Pinpoint the cell where the given text exists, returning its [x, y] midpoint coordinate. 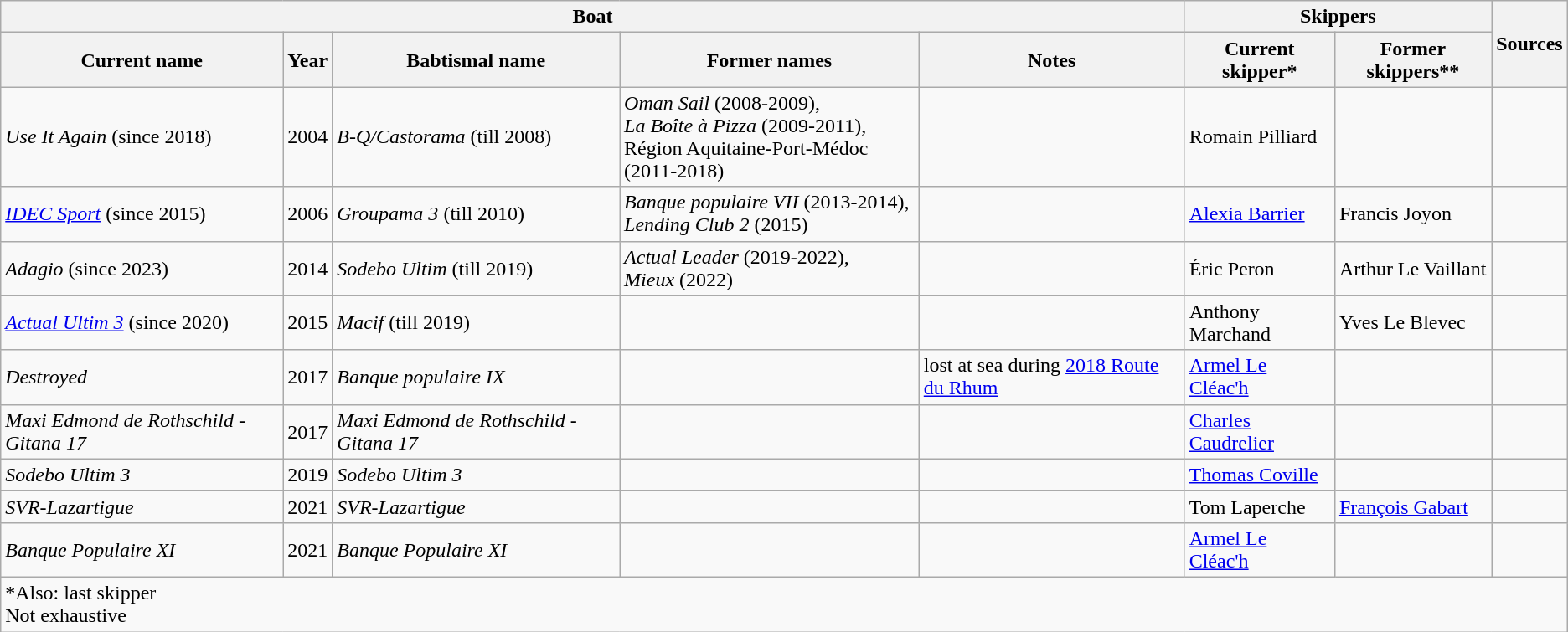
Éric Peron [1260, 268]
Sources [1529, 44]
Yves Le Blevec [1412, 323]
Current name [142, 60]
2015 [308, 323]
Actual Ultim 3 (since 2020) [142, 323]
Sodebo Ultim (till 2019) [476, 268]
2004 [308, 137]
Macif (till 2019) [476, 323]
Oman Sail (2008-2009),La Boîte à Pizza (2009-2011),Région Aquitaine-Port-Médoc (2011-2018) [770, 137]
2014 [308, 268]
Arthur Le Vaillant [1412, 268]
2006 [308, 214]
Actual Leader (2019-2022),Mieux (2022) [770, 268]
Anthony Marchand [1260, 323]
Charles Caudrelier [1260, 432]
Tom Laperche [1260, 506]
IDEC Sport (since 2015) [142, 214]
Babtismal name [476, 60]
Banque populaire VII (2013-2014),Lending Club 2 (2015) [770, 214]
Skippers [1338, 17]
Adagio (since 2023) [142, 268]
Romain Pilliard [1260, 137]
Groupama 3 (till 2010) [476, 214]
Alexia Barrier [1260, 214]
Destroyed [142, 377]
B-Q/Castorama (till 2008) [476, 137]
Year [308, 60]
*Also: last skipperNot exhaustive [784, 604]
Francis Joyon [1412, 214]
Former names [770, 60]
Boat [593, 17]
Banque populaire IX [476, 377]
François Gabart [1412, 506]
Notes [1052, 60]
lost at sea during 2018 Route du Rhum [1052, 377]
Former skippers** [1412, 60]
2019 [308, 475]
Current skipper* [1260, 60]
Use It Again (since 2018) [142, 137]
Thomas Coville [1260, 475]
